Capture the cell that displays the provided text and extract its (X, Y) central coordinate. 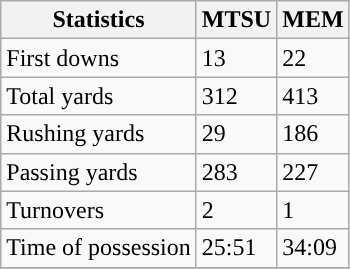
186 (313, 134)
Time of possession (99, 248)
29 (236, 134)
Turnovers (99, 210)
MTSU (236, 20)
227 (313, 172)
34:09 (313, 248)
Rushing yards (99, 134)
1 (313, 210)
22 (313, 58)
283 (236, 172)
25:51 (236, 248)
Passing yards (99, 172)
Statistics (99, 20)
Total yards (99, 96)
MEM (313, 20)
312 (236, 96)
2 (236, 210)
13 (236, 58)
First downs (99, 58)
413 (313, 96)
